Capture the cell that displays the provided text and extract its (X, Y) central coordinate. 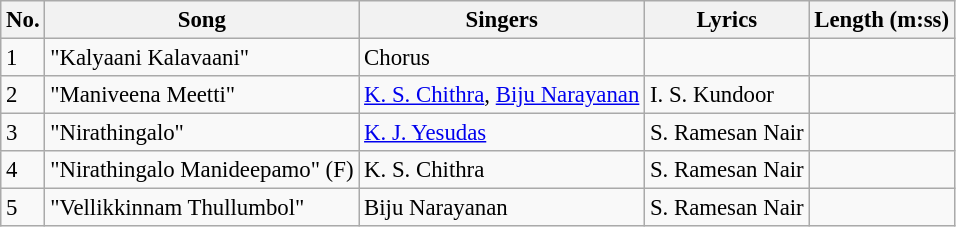
"Nirathingalo Manideepamo" (F) (202, 170)
4 (23, 170)
K. S. Chithra, Biju Narayanan (502, 95)
5 (23, 208)
Length (m:ss) (882, 20)
2 (23, 95)
"Kalyaani Kalavaani" (202, 58)
"Nirathingalo" (202, 133)
1 (23, 58)
Biju Narayanan (502, 208)
K. S. Chithra (502, 170)
Lyrics (727, 20)
No. (23, 20)
"Vellikkinnam Thullumbol" (202, 208)
I. S. Kundoor (727, 95)
"Maniveena Meetti" (202, 95)
Song (202, 20)
Chorus (502, 58)
Singers (502, 20)
K. J. Yesudas (502, 133)
3 (23, 133)
